Identify which cell holds the provided text, then report its (x, y) central coordinate. 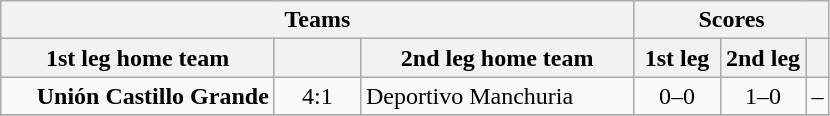
Teams (318, 20)
– (818, 96)
2nd leg (763, 58)
1st leg home team (138, 58)
1st leg (677, 58)
Unión Castillo Grande (138, 96)
Scores (732, 20)
1–0 (763, 96)
0–0 (677, 96)
Deportivo Manchuria (497, 96)
4:1 (317, 96)
2nd leg home team (497, 58)
